Locate the cell with the specified text and output its (x, y) center coordinate. 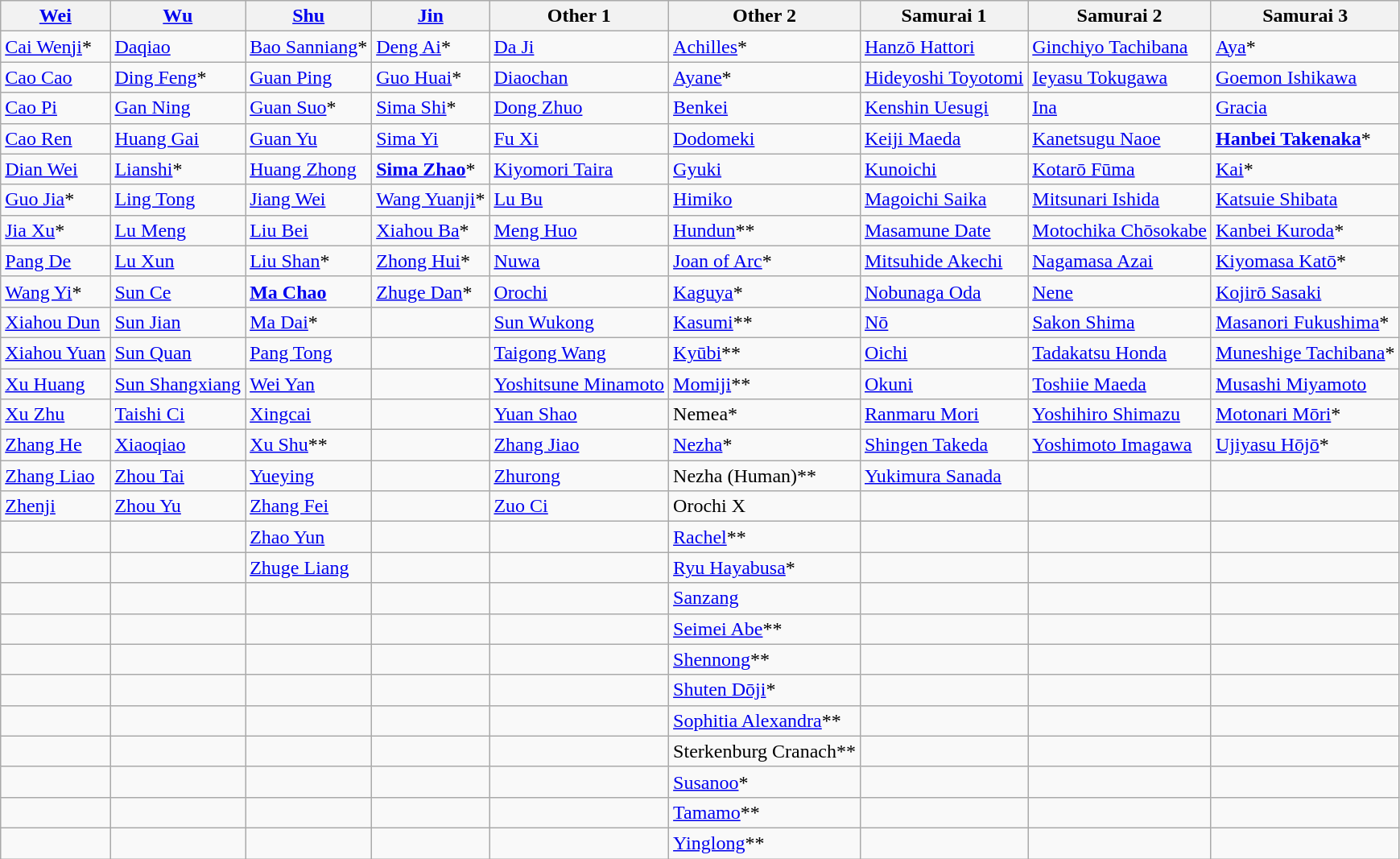
Bao Sanniang* (309, 47)
Mitsunari Ishida (1120, 200)
Jin (431, 16)
Zhurong (580, 476)
Ma Dai* (309, 322)
Liu Shan* (309, 261)
Wang Yuanji* (431, 200)
Yukimura Sanada (944, 476)
Dong Zhuo (580, 108)
Motochika Chōsokabe (1120, 230)
Kai* (1305, 169)
Other 1 (580, 16)
Joan of Arc* (765, 261)
Xu Zhu (56, 415)
Xingcai (309, 415)
Muneshige Tachibana* (1305, 353)
Susanoo* (765, 782)
Shennong** (765, 659)
Sophitia Alexandra** (765, 721)
Sun Wukong (580, 322)
Hanzō Hattori (944, 47)
Huang Zhong (309, 169)
Nagamasa Azai (1120, 261)
Ranmaru Mori (944, 415)
Shingen Takeda (944, 445)
Huang Gai (178, 138)
Kanbei Kuroda* (1305, 230)
Zhao Yun (309, 537)
Samurai 1 (944, 16)
Ma Chao (309, 291)
Kiyomori Taira (580, 169)
Sun Shangxiang (178, 384)
Sima Zhao* (431, 169)
Wei (56, 16)
Dodomeki (765, 138)
Samurai 3 (1305, 16)
Lianshi* (178, 169)
Sun Ce (178, 291)
Fu Xi (580, 138)
Nezha* (765, 445)
Ginchiyo Tachibana (1120, 47)
Cao Cao (56, 77)
Kasumi** (765, 322)
Zhou Yu (178, 506)
Toshiie Maeda (1120, 384)
Daqiao (178, 47)
Ayane* (765, 77)
Sun Jian (178, 322)
Oichi (944, 353)
Ieyasu Tokugawa (1120, 77)
Zhuge Dan* (431, 291)
Jia Xu* (56, 230)
Sima Yi (431, 138)
Magoichi Saika (944, 200)
Zhou Tai (178, 476)
Kiyomasa Katō* (1305, 261)
Xu Shu** (309, 445)
Lu Xun (178, 261)
Wei Yan (309, 384)
Nobunaga Oda (944, 291)
Sterkenburg Cranach** (765, 751)
Zhang He (56, 445)
Achilles* (765, 47)
Orochi X (765, 506)
Rachel** (765, 537)
Samurai 2 (1120, 16)
Ina (1120, 108)
Mitsuhide Akechi (944, 261)
Guo Jia* (56, 200)
Yoshihiro Shimazu (1120, 415)
Taishi Ci (178, 415)
Gracia (1305, 108)
Shuten Dōji* (765, 690)
Zhang Fei (309, 506)
Kunoichi (944, 169)
Guan Suo* (309, 108)
Other 2 (765, 16)
Motonari Mōri* (1305, 415)
Ujiyasu Hōjō* (1305, 445)
Hundun** (765, 230)
Xiahou Dun (56, 322)
Hideyoshi Toyotomi (944, 77)
Masanori Fukushima* (1305, 322)
Zhang Jiao (580, 445)
Jiang Wei (309, 200)
Diaochan (580, 77)
Guan Yu (309, 138)
Guan Ping (309, 77)
Sakon Shima (1120, 322)
Wang Yi* (56, 291)
Kaguya* (765, 291)
Pang De (56, 261)
Himiko (765, 200)
Ryu Hayabusa* (765, 568)
Yoshitsune Minamoto (580, 384)
Zhuge Liang (309, 568)
Taigong Wang (580, 353)
Gan Ning (178, 108)
Liu Bei (309, 230)
Nō (944, 322)
Dian Wei (56, 169)
Benkei (765, 108)
Nene (1120, 291)
Lu Meng (178, 230)
Yueying (309, 476)
Sun Quan (178, 353)
Kanetsugu Naoe (1120, 138)
Masamune Date (944, 230)
Cao Ren (56, 138)
Da Ji (580, 47)
Zhong Hui* (431, 261)
Nemea* (765, 415)
Sima Shi* (431, 108)
Nezha (Human)** (765, 476)
Guo Huai* (431, 77)
Keiji Maeda (944, 138)
Musashi Miyamoto (1305, 384)
Okuni (944, 384)
Xiaoqiao (178, 445)
Cao Pi (56, 108)
Ding Feng* (178, 77)
Kojirō Sasaki (1305, 291)
Xiahou Ba* (431, 230)
Orochi (580, 291)
Yinglong** (765, 843)
Shu (309, 16)
Katsuie Shibata (1305, 200)
Aya* (1305, 47)
Kyūbi** (765, 353)
Ling Tong (178, 200)
Zuo Ci (580, 506)
Momiji** (765, 384)
Wu (178, 16)
Pang Tong (309, 353)
Seimei Abe** (765, 629)
Lu Bu (580, 200)
Xiahou Yuan (56, 353)
Tamamo** (765, 812)
Zhenji (56, 506)
Meng Huo (580, 230)
Yuan Shao (580, 415)
Nuwa (580, 261)
Deng Ai* (431, 47)
Kenshin Uesugi (944, 108)
Yoshimoto Imagawa (1120, 445)
Tadakatsu Honda (1120, 353)
Kotarō Fūma (1120, 169)
Gyuki (765, 169)
Hanbei Takenaka* (1305, 138)
Zhang Liao (56, 476)
Goemon Ishikawa (1305, 77)
Cai Wenji* (56, 47)
Xu Huang (56, 384)
Sanzang (765, 598)
